Return [x, y] of the center of cell containing provided text 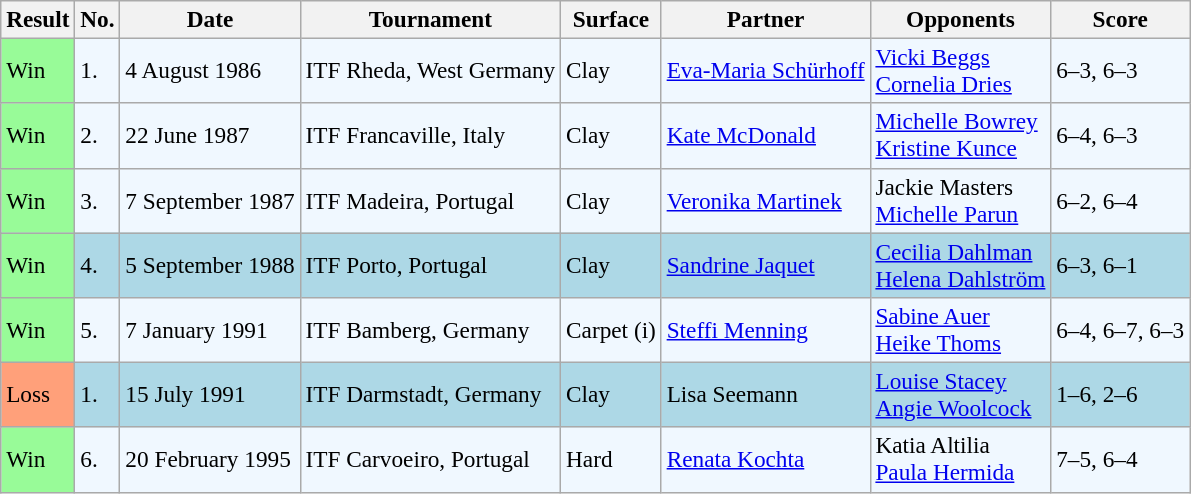
20 February 1995 [210, 460]
Carpet (i) [612, 330]
ITF Carvoeiro, Portugal [430, 460]
7–5, 6–4 [1120, 460]
22 June 1987 [210, 136]
2. [98, 136]
Michelle Bowrey Kristine Kunce [960, 136]
Surface [612, 19]
Renata Kochta [766, 460]
7 September 1987 [210, 200]
Score [1120, 19]
ITF Darmstadt, Germany [430, 394]
Veronika Martinek [766, 200]
Opponents [960, 19]
Tournament [430, 19]
15 July 1991 [210, 394]
Sandrine Jaquet [766, 264]
ITF Francaville, Italy [430, 136]
6–4, 6–3 [1120, 136]
Steffi Menning [766, 330]
Loss [38, 394]
6–3, 6–3 [1120, 70]
Eva-Maria Schürhoff [766, 70]
1–6, 2–6 [1120, 394]
7 January 1991 [210, 330]
Partner [766, 19]
Louise Stacey Angie Woolcock [960, 394]
Date [210, 19]
No. [98, 19]
ITF Porto, Portugal [430, 264]
6–4, 6–7, 6–3 [1120, 330]
5 September 1988 [210, 264]
6. [98, 460]
Cecilia Dahlman Helena Dahlström [960, 264]
6–3, 6–1 [1120, 264]
Vicki Beggs Cornelia Dries [960, 70]
6–2, 6–4 [1120, 200]
ITF Rheda, West Germany [430, 70]
4. [98, 264]
Lisa Seemann [766, 394]
Kate McDonald [766, 136]
ITF Madeira, Portugal [430, 200]
Result [38, 19]
5. [98, 330]
Katia Altilia Paula Hermida [960, 460]
ITF Bamberg, Germany [430, 330]
4 August 1986 [210, 70]
3. [98, 200]
Jackie Masters Michelle Parun [960, 200]
Hard [612, 460]
Sabine Auer Heike Thoms [960, 330]
